Identify which cell holds the provided text, then report its [X, Y] central coordinate. 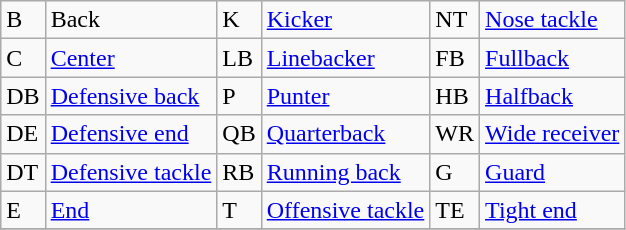
E [23, 210]
Center [131, 58]
Nose tackle [552, 20]
Halfback [552, 96]
Guard [552, 172]
WR [455, 134]
End [131, 210]
Wide receiver [552, 134]
Defensive tackle [131, 172]
Fullback [552, 58]
B [23, 20]
Punter [346, 96]
QB [239, 134]
DT [23, 172]
K [239, 20]
P [239, 96]
Defensive back [131, 96]
Offensive tackle [346, 210]
HB [455, 96]
C [23, 58]
DB [23, 96]
DE [23, 134]
Linebacker [346, 58]
LB [239, 58]
Running back [346, 172]
Back [131, 20]
G [455, 172]
T [239, 210]
Tight end [552, 210]
Quarterback [346, 134]
Defensive end [131, 134]
RB [239, 172]
TE [455, 210]
Kicker [346, 20]
FB [455, 58]
NT [455, 20]
